For the text-containing cell, return its midpoint in (X, Y) coordinate format. 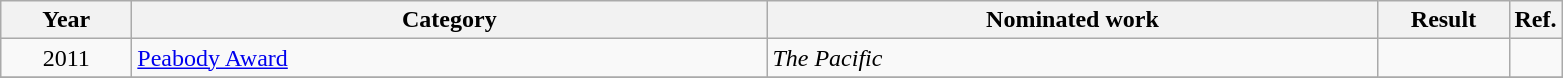
Year (66, 20)
Nominated work (1072, 20)
2011 (66, 58)
Result (1444, 20)
Ref. (1536, 20)
The Pacific (1072, 58)
Peabody Award (450, 58)
Category (450, 20)
